Provide the (X, Y) coordinate of the cell's center where the given text is located.  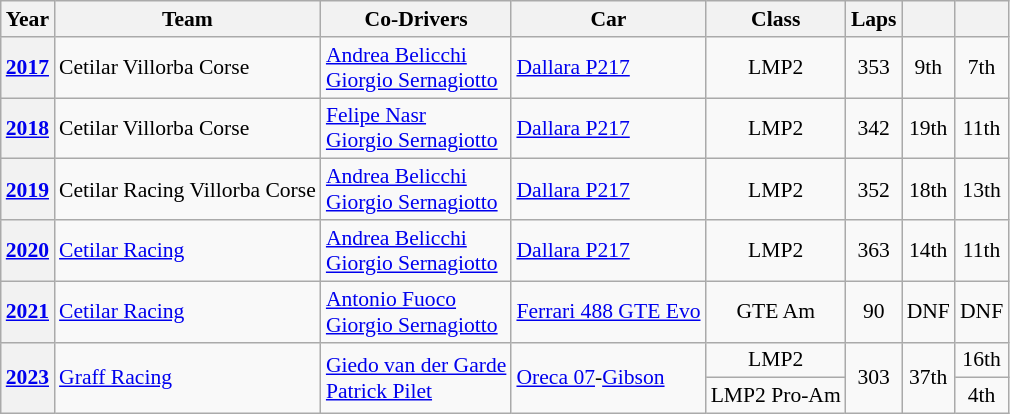
Oreca 07-Gibson (608, 378)
Ferrari 488 GTE Evo (608, 312)
353 (874, 68)
Co-Drivers (416, 19)
90 (874, 312)
Giedo van der Garde Patrick Pilet (416, 378)
352 (874, 190)
303 (874, 378)
Cetilar Racing Villorba Corse (188, 190)
Car (608, 19)
Team (188, 19)
Year (28, 19)
2019 (28, 190)
14th (928, 250)
18th (928, 190)
2018 (28, 128)
GTE Am (776, 312)
2017 (28, 68)
Graff Racing (188, 378)
Felipe Nasr Giorgio Sernagiotto (416, 128)
LMP2 Pro-Am (776, 396)
342 (874, 128)
7th (982, 68)
Laps (874, 19)
2020 (28, 250)
16th (982, 360)
363 (874, 250)
9th (928, 68)
19th (928, 128)
Class (776, 19)
37th (928, 378)
2023 (28, 378)
4th (982, 396)
2021 (28, 312)
13th (982, 190)
Antonio Fuoco Giorgio Sernagiotto (416, 312)
